Provide the (x, y) coordinate of the cell's center where the given text is located.  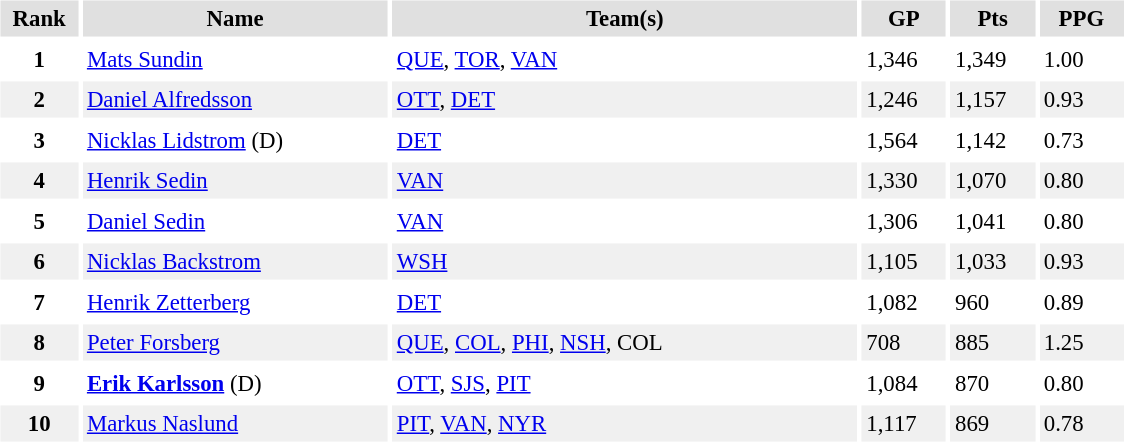
Name (234, 18)
Daniel Sedin (234, 221)
1,117 (904, 424)
1,084 (904, 383)
WSH (624, 262)
1,142 (993, 140)
Henrik Zetterberg (234, 302)
Pts (993, 18)
6 (38, 262)
1,033 (993, 262)
1,082 (904, 302)
870 (993, 383)
Markus Naslund (234, 424)
2 (38, 100)
1,157 (993, 100)
Rank (38, 18)
1 (38, 59)
Nicklas Backstrom (234, 262)
1,346 (904, 59)
869 (993, 424)
1,330 (904, 180)
10 (38, 424)
Team(s) (624, 18)
1.25 (1081, 342)
0.78 (1081, 424)
4 (38, 180)
Nicklas Lidstrom (D) (234, 140)
Peter Forsberg (234, 342)
Daniel Alfredsson (234, 100)
960 (993, 302)
3 (38, 140)
5 (38, 221)
0.89 (1081, 302)
Mats Sundin (234, 59)
1,070 (993, 180)
0.73 (1081, 140)
1,306 (904, 221)
OTT, SJS, PIT (624, 383)
1,041 (993, 221)
QUE, TOR, VAN (624, 59)
1,105 (904, 262)
PPG (1081, 18)
7 (38, 302)
1,246 (904, 100)
GP (904, 18)
1,564 (904, 140)
Erik Karlsson (D) (234, 383)
Henrik Sedin (234, 180)
1,349 (993, 59)
885 (993, 342)
PIT, VAN, NYR (624, 424)
9 (38, 383)
708 (904, 342)
1.00 (1081, 59)
OTT, DET (624, 100)
QUE, COL, PHI, NSH, COL (624, 342)
8 (38, 342)
